For the text-containing cell, return its midpoint in (x, y) coordinate format. 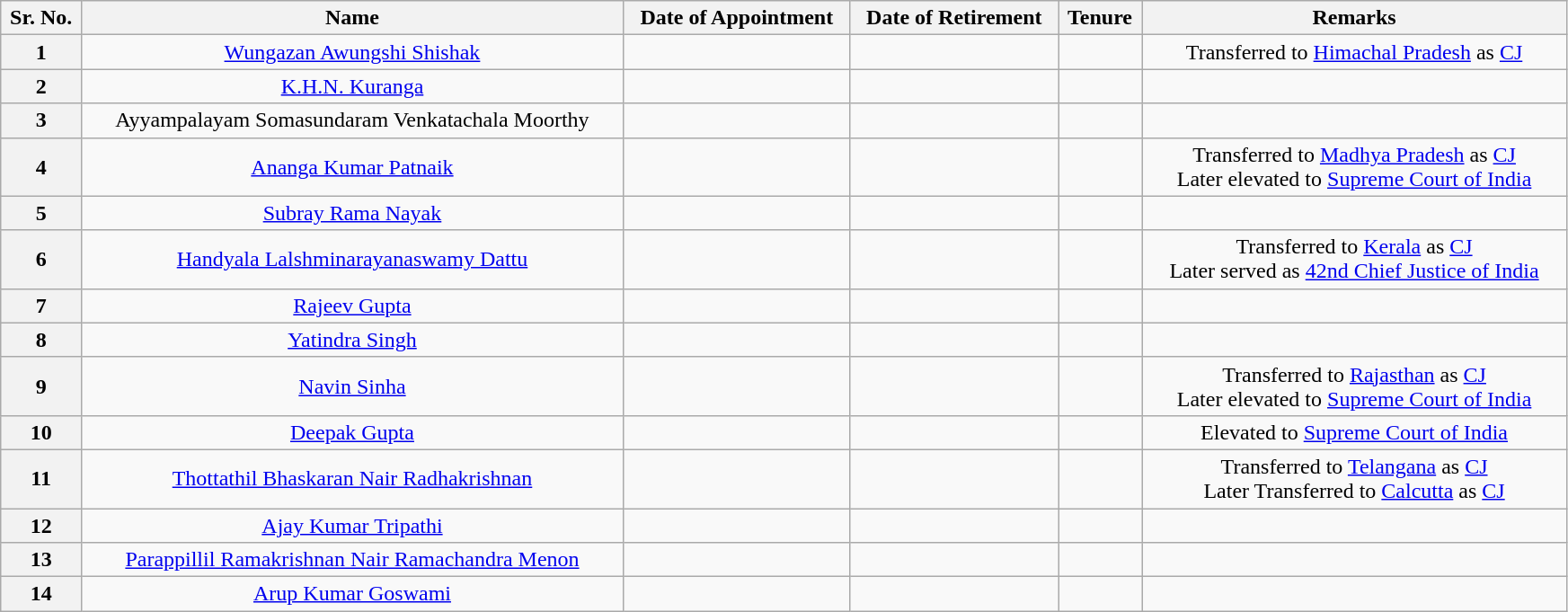
Date of Retirement (954, 18)
Name (352, 18)
Subray Rama Nayak (352, 213)
Date of Appointment (737, 18)
4 (41, 167)
13 (41, 560)
9 (41, 386)
14 (41, 594)
Transferred to Madhya Pradesh as CJ Later elevated to Supreme Court of India (1355, 167)
Ayyampalayam Somasundaram Venkatachala Moorthy (352, 120)
Yatindra Singh (352, 340)
Transferred to Kerala as CJ Later served as 42nd Chief Justice of India (1355, 259)
Sr. No. (41, 18)
Ananga Kumar Patnaik (352, 167)
Transferred to Himachal Pradesh as CJ (1355, 52)
6 (41, 259)
8 (41, 340)
Navin Sinha (352, 386)
Ajay Kumar Tripathi (352, 526)
11 (41, 478)
Tenure (1100, 18)
1 (41, 52)
5 (41, 213)
Deepak Gupta (352, 432)
Parappillil Ramakrishnan Nair Ramachandra Menon (352, 560)
3 (41, 120)
Thottathil Bhaskaran Nair Radhakrishnan (352, 478)
2 (41, 86)
K.H.N. Kuranga (352, 86)
Remarks (1355, 18)
10 (41, 432)
Rajeev Gupta (352, 306)
Elevated to Supreme Court of India (1355, 432)
Arup Kumar Goswami (352, 594)
Transferred to Telangana as CJ Later Transferred to Calcutta as CJ (1355, 478)
Wungazan Awungshi Shishak (352, 52)
Handyala Lalshminarayanaswamy Dattu (352, 259)
12 (41, 526)
Transferred to Rajasthan as CJ Later elevated to Supreme Court of India (1355, 386)
7 (41, 306)
